From the cell containing the given text, extract its center point as (X, Y) coordinate. 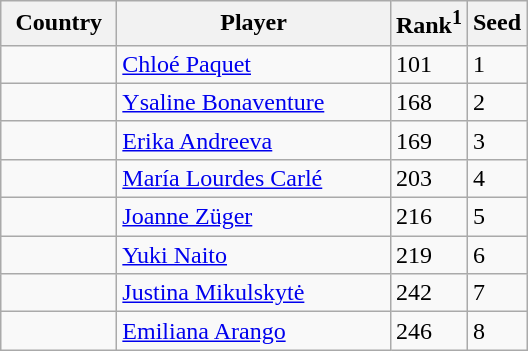
Joanne Züger (254, 217)
6 (496, 255)
203 (428, 178)
Country (59, 24)
Yuki Naito (254, 255)
Player (254, 24)
242 (428, 293)
4 (496, 178)
7 (496, 293)
246 (428, 331)
Justina Mikulskytė (254, 293)
219 (428, 255)
1 (496, 64)
Erika Andreeva (254, 140)
Ysaline Bonaventure (254, 102)
María Lourdes Carlé (254, 178)
2 (496, 102)
Emiliana Arango (254, 331)
5 (496, 217)
3 (496, 140)
168 (428, 102)
169 (428, 140)
Seed (496, 24)
Rank1 (428, 24)
Chloé Paquet (254, 64)
101 (428, 64)
216 (428, 217)
8 (496, 331)
